Capture the cell that displays the provided text and extract its (X, Y) central coordinate. 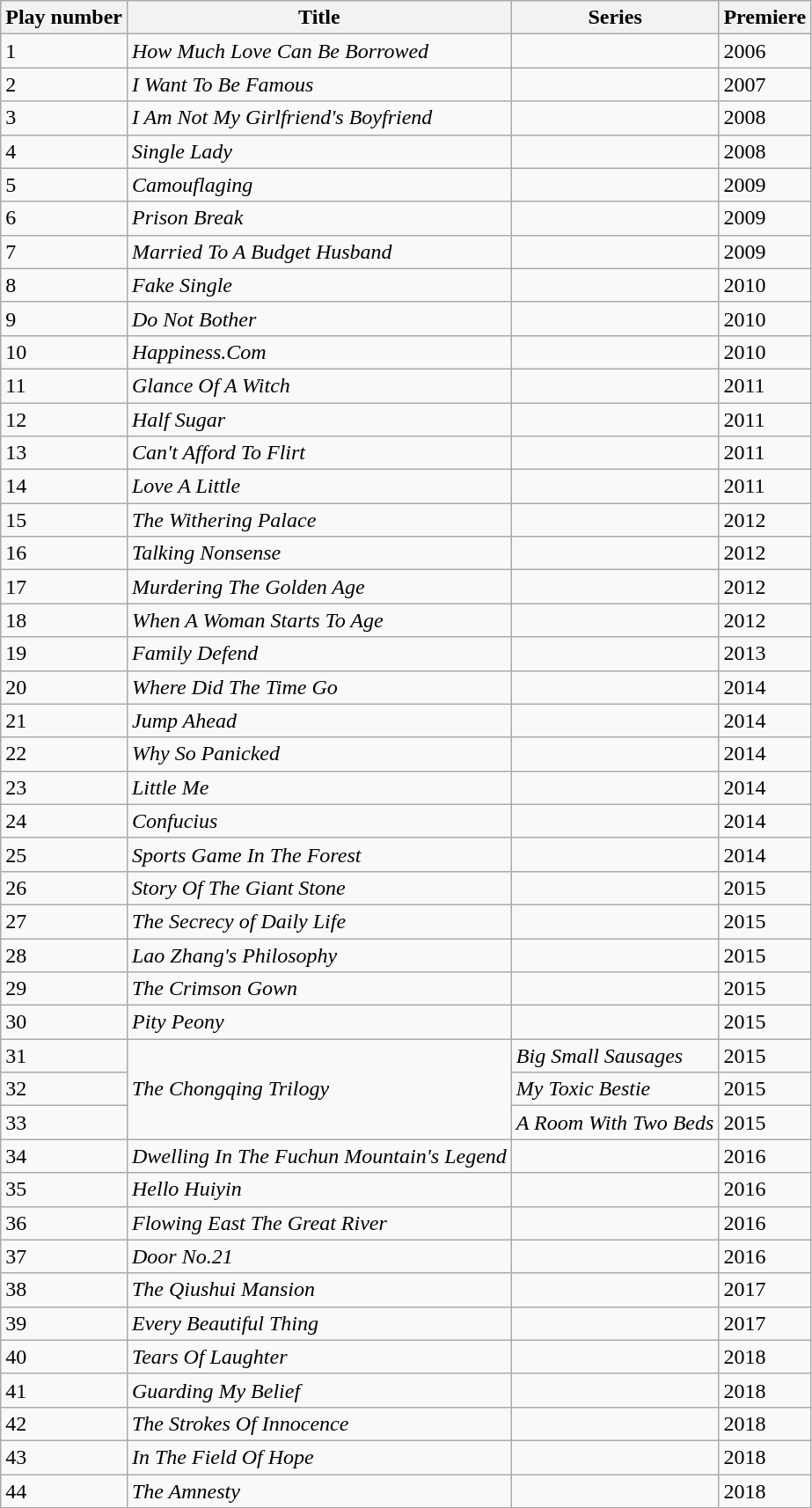
Big Small Sausages (615, 1056)
2013 (765, 654)
32 (64, 1089)
Family Defend (318, 654)
The Amnesty (318, 1491)
Fake Single (318, 285)
40 (64, 1357)
16 (64, 553)
2007 (765, 84)
The Crimson Gown (318, 989)
Confucius (318, 821)
44 (64, 1491)
I Am Not My Girlfriend's Boyfriend (318, 118)
Glance Of A Witch (318, 385)
27 (64, 921)
The Qiushui Mansion (318, 1290)
Every Beautiful Thing (318, 1323)
The Strokes Of Innocence (318, 1424)
A Room With Two Beds (615, 1123)
Can't Afford To Flirt (318, 453)
Door No.21 (318, 1256)
25 (64, 854)
Premiere (765, 18)
Jump Ahead (318, 721)
18 (64, 620)
Little Me (318, 787)
37 (64, 1256)
20 (64, 687)
22 (64, 754)
5 (64, 185)
10 (64, 352)
Happiness.Com (318, 352)
6 (64, 218)
3 (64, 118)
My Toxic Bestie (615, 1089)
9 (64, 318)
I Want To Be Famous (318, 84)
23 (64, 787)
38 (64, 1290)
Flowing East The Great River (318, 1223)
14 (64, 487)
13 (64, 453)
2006 (765, 51)
Dwelling In The Fuchun Mountain's Legend (318, 1156)
How Much Love Can Be Borrowed (318, 51)
Hello Huiyin (318, 1190)
The Secrecy of Daily Life (318, 921)
21 (64, 721)
36 (64, 1223)
Title (318, 18)
26 (64, 888)
28 (64, 955)
34 (64, 1156)
Tears Of Laughter (318, 1357)
Prison Break (318, 218)
17 (64, 587)
11 (64, 385)
43 (64, 1457)
24 (64, 821)
Story Of The Giant Stone (318, 888)
The Chongqing Trilogy (318, 1089)
15 (64, 520)
Play number (64, 18)
Guarding My Belief (318, 1390)
Murdering The Golden Age (318, 587)
19 (64, 654)
4 (64, 151)
31 (64, 1056)
Sports Game In The Forest (318, 854)
2 (64, 84)
Half Sugar (318, 420)
33 (64, 1123)
The Withering Palace (318, 520)
Single Lady (318, 151)
Pity Peony (318, 1022)
Talking Nonsense (318, 553)
29 (64, 989)
8 (64, 285)
Do Not Bother (318, 318)
Why So Panicked (318, 754)
12 (64, 420)
Lao Zhang's Philosophy (318, 955)
30 (64, 1022)
When A Woman Starts To Age (318, 620)
39 (64, 1323)
Love A Little (318, 487)
1 (64, 51)
42 (64, 1424)
Camouflaging (318, 185)
Where Did The Time Go (318, 687)
In The Field Of Hope (318, 1457)
41 (64, 1390)
Series (615, 18)
35 (64, 1190)
7 (64, 252)
Married To A Budget Husband (318, 252)
